Determine the [X, Y] coordinate at the center of the cell enclosing the given text.  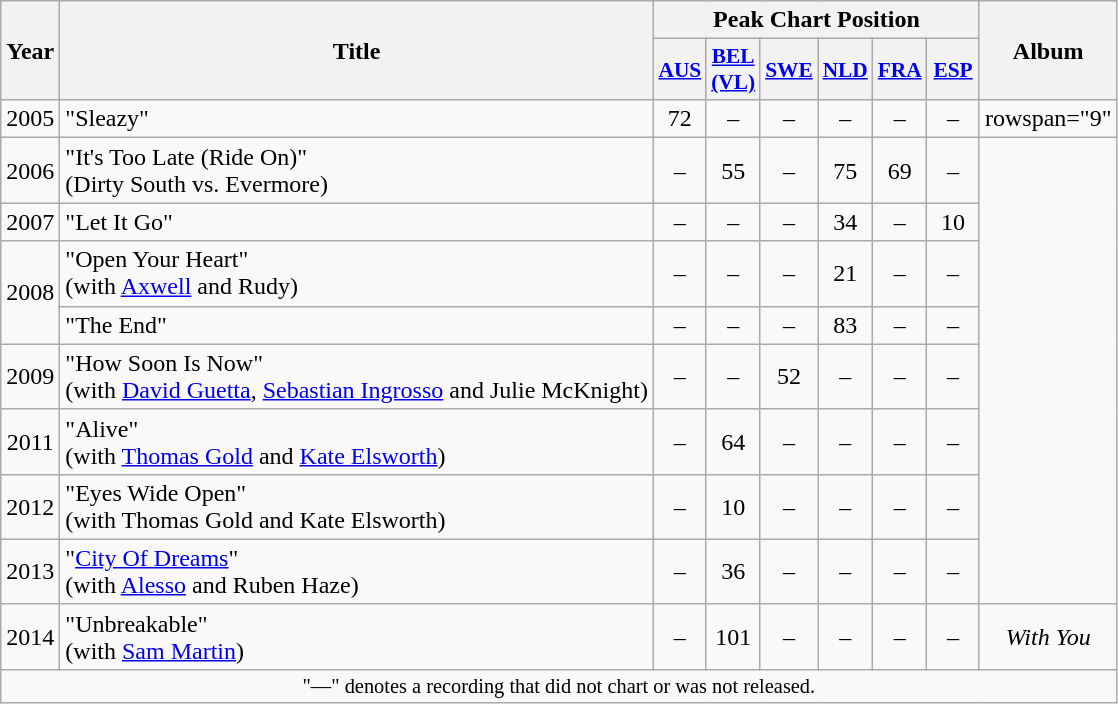
2013 [30, 572]
2014 [30, 636]
2008 [30, 292]
Peak Chart Position [816, 20]
AUS [680, 70]
2012 [30, 506]
52 [789, 376]
BEL (VL) [733, 70]
"The End" [357, 325]
"Unbreakable" (with Sam Martin) [357, 636]
"City Of Dreams" (with Alesso and Ruben Haze) [357, 572]
75 [846, 170]
83 [846, 325]
"How Soon Is Now" (with David Guetta, Sebastian Ingrosso and Julie McKnight) [357, 376]
34 [846, 222]
55 [733, 170]
72 [680, 119]
"Alive" (with Thomas Gold and Kate Elsworth) [357, 442]
2006 [30, 170]
Title [357, 50]
"It's Too Late (Ride On)" (Dirty South vs. Evermore) [357, 170]
rowspan="9" [1048, 119]
With You [1048, 636]
Year [30, 50]
FRA [900, 70]
NLD [846, 70]
2011 [30, 442]
101 [733, 636]
69 [900, 170]
"Sleazy" [357, 119]
SWE [789, 70]
"Eyes Wide Open" (with Thomas Gold and Kate Elsworth) [357, 506]
"Let It Go" [357, 222]
64 [733, 442]
2007 [30, 222]
Album [1048, 50]
ESP [954, 70]
36 [733, 572]
"Open Your Heart" (with Axwell and Rudy) [357, 274]
21 [846, 274]
2005 [30, 119]
"—" denotes a recording that did not chart or was not released. [559, 686]
2009 [30, 376]
